Pinpoint the cell where the given text exists, returning its [X, Y] midpoint coordinate. 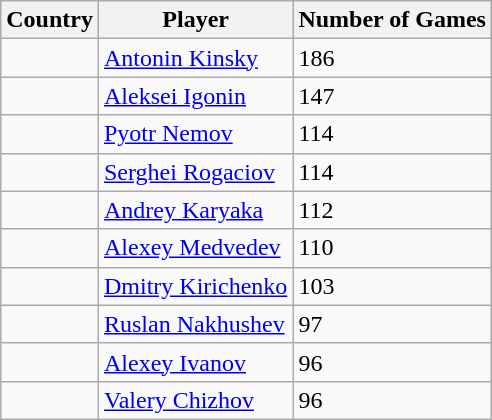
112 [392, 210]
Number of Games [392, 20]
103 [392, 286]
Andrey Karyaka [195, 210]
Player [195, 20]
186 [392, 58]
Serghei Rogaciov [195, 172]
Pyotr Nemov [195, 134]
Alexey Medvedev [195, 248]
147 [392, 96]
97 [392, 324]
Dmitry Kirichenko [195, 286]
Valery Chizhov [195, 400]
110 [392, 248]
Aleksei Igonin [195, 96]
Alexey Ivanov [195, 362]
Ruslan Nakhushev [195, 324]
Country [50, 20]
Antonin Kinsky [195, 58]
